Provide the (X, Y) coordinate of the cell's center where the given text is located.  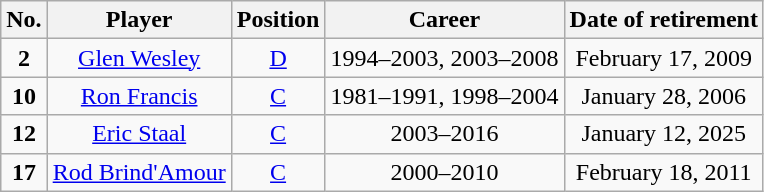
Rod Brind'Amour (139, 172)
Position (278, 20)
2000–2010 (444, 172)
Ron Francis (139, 96)
17 (24, 172)
1981–1991, 1998–2004 (444, 96)
Eric Staal (139, 134)
January 12, 2025 (664, 134)
10 (24, 96)
February 18, 2011 (664, 172)
January 28, 2006 (664, 96)
2003–2016 (444, 134)
Player (139, 20)
Glen Wesley (139, 58)
Date of retirement (664, 20)
Career (444, 20)
1994–2003, 2003–2008 (444, 58)
12 (24, 134)
February 17, 2009 (664, 58)
D (278, 58)
No. (24, 20)
2 (24, 58)
